From the cell containing the given text, extract its center point as [X, Y] coordinate. 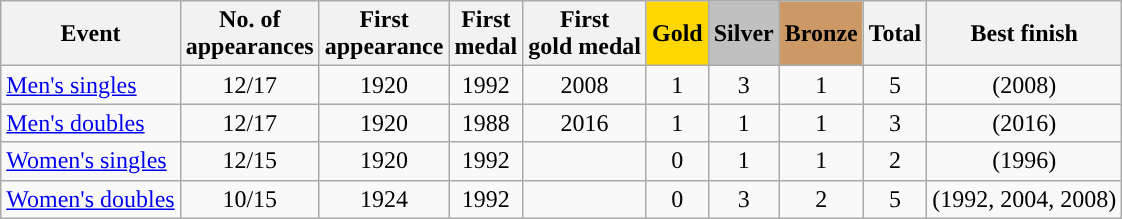
1988 [486, 123]
Firstappearance [384, 34]
(2008) [1024, 85]
(1992, 2004, 2008) [1024, 199]
Men's doubles [90, 123]
Firstgold medal [585, 34]
(2016) [1024, 123]
Event [90, 34]
2016 [585, 123]
12/15 [250, 161]
2008 [585, 85]
Silver [744, 34]
Men's singles [90, 85]
Total [895, 34]
No. ofappearances [250, 34]
(1996) [1024, 161]
Women's doubles [90, 199]
1924 [384, 199]
10/15 [250, 199]
Bronze [821, 34]
Firstmedal [486, 34]
Gold [677, 34]
Best finish [1024, 34]
Women's singles [90, 161]
